From the cell containing the given text, extract its center point as [X, Y] coordinate. 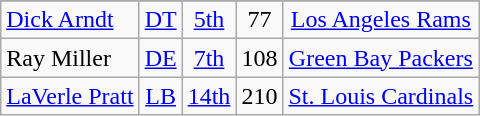
Dick Arndt [70, 20]
77 [260, 20]
LaVerle Pratt [70, 96]
LB [160, 96]
5th [209, 20]
St. Louis Cardinals [381, 96]
DT [160, 20]
Ray Miller [70, 58]
Green Bay Packers [381, 58]
108 [260, 58]
7th [209, 58]
14th [209, 96]
210 [260, 96]
DE [160, 58]
Los Angeles Rams [381, 20]
